Determine the [x, y] coordinate at the center of the cell enclosing the given text.  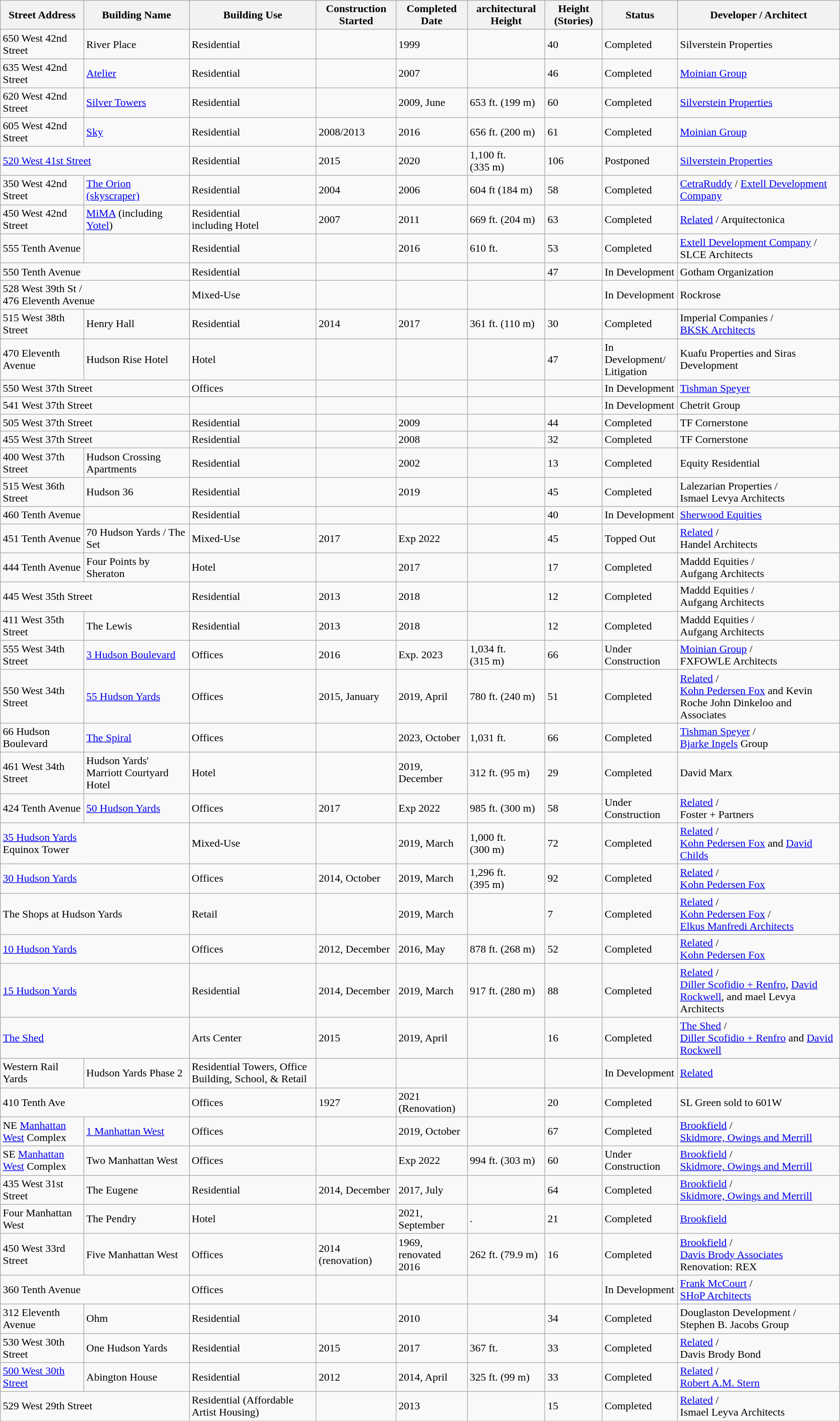
1 Manhattan West [136, 1132]
2016, May [432, 949]
451 Tenth Avenue [42, 538]
505 West 37th Street [95, 423]
1969, renovated 2016 [432, 1254]
Related /Kohn Pedersen Fox and David Childs [758, 844]
Henry Hall [136, 324]
555 Tenth Avenue [42, 249]
1,034 ft. (315 m) [506, 655]
29 [573, 773]
620 West 42nd Street [42, 102]
Sherwood Equities [758, 515]
2020 [432, 161]
411 West 35th Street [42, 625]
Lalezarian Properties /Ismael Levya Architects [758, 492]
Construction Started [356, 15]
Five Manhattan West [136, 1254]
528 West 39th St /476 Eleventh Avenue [95, 294]
435 West 31st Street [42, 1190]
30 [573, 324]
450 West 33rd Street [42, 1254]
2008/2013 [356, 132]
River Place [136, 44]
530 West 30th Street [42, 1348]
51 [573, 696]
Western Rail Yards [42, 1073]
Hudson 36 [136, 492]
NE Manhattan West Complex [42, 1132]
455 West 37th Street [95, 440]
500 West 30th Street [42, 1377]
669 ft. (204 m) [506, 219]
35 Hudson Yards Equinox Tower [95, 844]
410 Tenth Ave [95, 1102]
605 West 42nd Street [42, 132]
Abington House [136, 1377]
520 West 41st Street [95, 161]
13 [573, 463]
The Lewis [136, 625]
10 Hudson Yards [95, 949]
653 ft. (199 m) [506, 102]
1,296 ft. (395 m) [506, 879]
88 [573, 991]
424 Tenth Avenue [42, 808]
Completed Date [432, 15]
CetraRuddy / Extell Development Company [758, 190]
262 ft. (79.9 m) [506, 1254]
50 Hudson Yards [136, 808]
Kuafu Properties and Siras Development [758, 359]
2014, April [432, 1377]
367 ft. [506, 1348]
Extell Development Company /SLCE Architects [758, 249]
One Hudson Yards [136, 1348]
2021, September [432, 1219]
Building Name [136, 15]
32 [573, 440]
34 [573, 1318]
656 ft. (200 m) [506, 132]
Frank McCourt /SHoP Architects [758, 1290]
17 [573, 567]
Developer / Architect [758, 15]
Exp. 2023 [432, 655]
604 ft (184 m) [506, 190]
67 [573, 1132]
Height (Stories) [573, 15]
1,000 ft. (300 m) [506, 844]
55 Hudson Yards [136, 696]
994 ft. (303 m) [506, 1160]
2019 [432, 492]
SE Manhattan West Complex [42, 1160]
360 Tenth Avenue [95, 1290]
1,100 ft. (335 m) [506, 161]
Brookfield /Davis Brody AssociatesRenovation: REX [758, 1254]
15 [573, 1406]
Silver Towers [136, 102]
2010 [432, 1318]
The Spiral [136, 738]
53 [573, 249]
The Shed /Diller Scofidio + Renfro and David Rockwell [758, 1038]
Postponed [640, 161]
917 ft. (280 m) [506, 991]
Four Manhattan West [42, 1219]
2009, June [432, 102]
2014 [356, 324]
Related /Kohn Pedersen Fox /Elkus Manfredi Architects [758, 914]
Related /Kohn Pedersen Fox and Kevin Roche John Dinkeloo and Associates [758, 696]
The Eugene [136, 1190]
63 [573, 219]
361 ft. (110 m) [506, 324]
52 [573, 949]
Building Use [253, 15]
2012, December [356, 949]
72 [573, 844]
2008 [432, 440]
635 West 42nd Street [42, 74]
325 ft. (99 m) [506, 1377]
2019, October [432, 1132]
Douglaston Development /Stephen B. Jacobs Group [758, 1318]
The Orion (skyscraper) [136, 190]
Related /Davis Brody Bond [758, 1348]
780 ft. (240 m) [506, 696]
1999 [432, 44]
46 [573, 74]
7 [573, 914]
Tishman Speyer [758, 389]
Hudson Rise Hotel [136, 359]
Equity Residential [758, 463]
461 West 34th Street [42, 773]
1927 [356, 1102]
The Pendry [136, 1219]
61 [573, 132]
Chetrit Group [758, 406]
2021 (Renovation) [432, 1102]
44 [573, 423]
2002 [432, 463]
Four Points by Sheraton [136, 567]
15 Hudson Yards [95, 991]
92 [573, 879]
20 [573, 1102]
30 Hudson Yards [95, 879]
2014 (renovation) [356, 1254]
70 Hudson Yards / The Set [136, 538]
2015, January [356, 696]
Ohm [136, 1318]
Related / Arquitectonica [758, 219]
Related /Ismael Leyva Architects [758, 1406]
. [506, 1219]
Rockrose [758, 294]
550 Tenth Avenue [95, 271]
1,031 ft. [506, 738]
Arts Center [253, 1038]
2017, July [432, 1190]
445 West 35th Street [95, 597]
The Shed [95, 1038]
450 West 42nd Street [42, 219]
Imperial Companies /BKSK Architects [758, 324]
Street Address [42, 15]
312 ft. (95 m) [506, 773]
Status [640, 15]
106 [573, 161]
Brookfield [758, 1219]
Hudson Crossing Apartments [136, 463]
Atelier [136, 74]
Related /Robert A.M. Stern [758, 1377]
Hudson Yards' Marriott Courtyard Hotel [136, 773]
Residential (Affordable Artist Housing) [253, 1406]
470 Eleventh Avenue [42, 359]
Sky [136, 132]
541 West 37th Street [95, 406]
21 [573, 1219]
Residential Towers, Office Building, School, & Retail [253, 1073]
985 ft. (300 m) [506, 808]
Residential including Hotel [253, 219]
Related [758, 1073]
Related / Handel Architects [758, 538]
550 West 37th Street [95, 389]
Moinian Group /FXFOWLE Architects [758, 655]
400 West 37th Street [42, 463]
2004 [356, 190]
Two Manhattan West [136, 1160]
Hudson Yards Phase 2 [136, 1073]
529 West 29th Street [95, 1406]
2006 [432, 190]
555 West 34th Street [42, 655]
Topped Out [640, 538]
2009 [432, 423]
350 West 42nd Street [42, 190]
610 ft. [506, 249]
SL Green sold to 601W [758, 1102]
Tishman Speyer /Bjarke Ingels Group [758, 738]
66 Hudson Boulevard [42, 738]
460 Tenth Avenue [42, 515]
MiMA (including Yotel) [136, 219]
64 [573, 1190]
515 West 38th Street [42, 324]
David Marx [758, 773]
515 West 36th Street [42, 492]
2023, October [432, 738]
444 Tenth Avenue [42, 567]
878 ft. (268 m) [506, 949]
650 West 42nd Street [42, 44]
Retail [253, 914]
3 Hudson Boulevard [136, 655]
The Shops at Hudson Yards [95, 914]
architectural Height [506, 15]
2019, December [432, 773]
In Development/Litigation [640, 359]
2011 [432, 219]
Related /Foster + Partners [758, 808]
2012 [356, 1377]
2014, October [356, 879]
Related /Diller Scofidio + Renfro, David Rockwell, and mael Levya Architects [758, 991]
312 Eleventh Avenue [42, 1318]
Gotham Organization [758, 271]
550 West 34th Street [42, 696]
